Search for the cell housing the specified text and yield its [x, y] center coordinate. 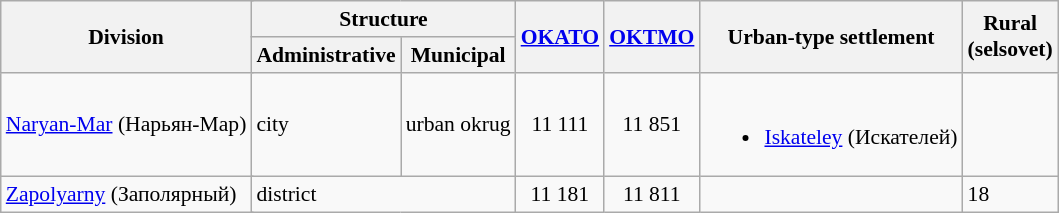
11 181 [560, 195]
urban okrug [458, 124]
OKTMO [652, 36]
Naryan-Mar (Нарьян-Мар) [126, 124]
11 111 [560, 124]
Administrative [326, 55]
Iskateley (Искателей) [830, 124]
Rural(selsovet) [1010, 36]
Zapolyarny (Заполярный) [126, 195]
district [383, 195]
18 [1010, 195]
OKATO [560, 36]
Structure [383, 19]
Division [126, 36]
Municipal [458, 55]
11 811 [652, 195]
city [326, 124]
11 851 [652, 124]
Urban-type settlement [830, 36]
